Extract the (x, y) coordinate from the center of the cell holding the provided text.  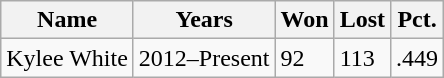
113 (362, 58)
Lost (362, 20)
Pct. (418, 20)
92 (304, 58)
Kylee White (68, 58)
Name (68, 20)
2012–Present (204, 58)
Won (304, 20)
.449 (418, 58)
Years (204, 20)
